Find where the given text appears and provide that cell's center as (X, Y) coordinate. 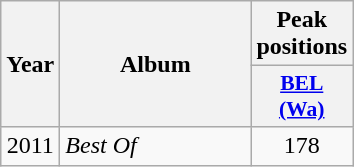
2011 (30, 146)
BEL (Wa) (302, 96)
Year (30, 64)
Album (156, 64)
Peak positions (302, 34)
178 (302, 146)
Best Of (156, 146)
